Locate the cell with the specified text and output its (x, y) center coordinate. 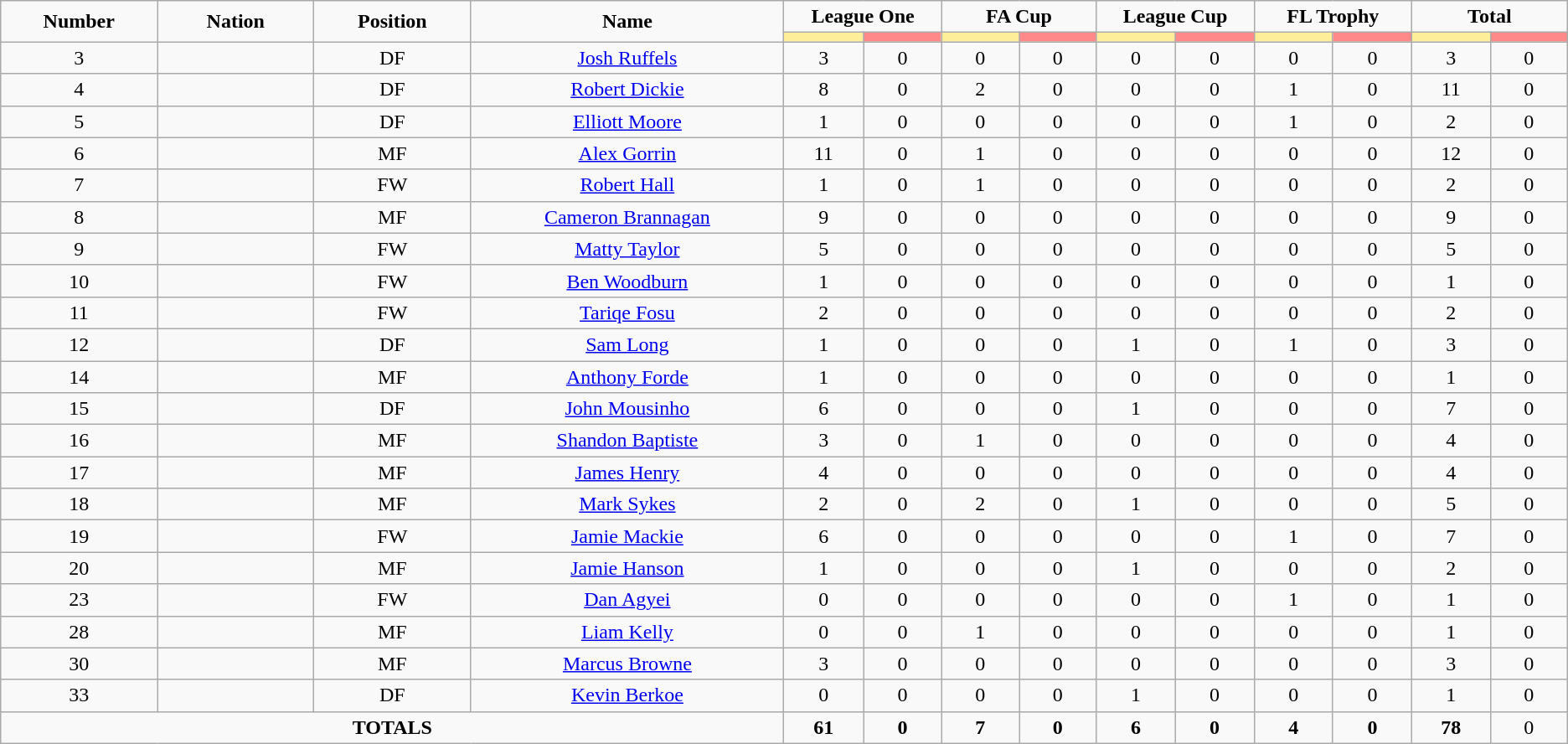
Jamie Mackie (627, 536)
Elliott Moore (627, 121)
Kevin Berkoe (627, 695)
Position (392, 22)
Liam Kelly (627, 632)
Matty Taylor (627, 249)
18 (79, 504)
61 (824, 727)
19 (79, 536)
23 (79, 600)
Ben Woodburn (627, 281)
Robert Hall (627, 185)
Tariqe Fosu (627, 313)
78 (1451, 727)
FL Trophy (1333, 17)
33 (79, 695)
Josh Ruffels (627, 58)
League Cup (1175, 17)
Mark Sykes (627, 504)
10 (79, 281)
Alex Gorrin (627, 153)
15 (79, 409)
League One (863, 17)
Sam Long (627, 344)
Robert Dickie (627, 90)
Nation (236, 22)
Cameron Brannagan (627, 217)
FA Cup (1019, 17)
Total (1489, 17)
Anthony Forde (627, 376)
TOTALS (392, 727)
16 (79, 441)
Jamie Hanson (627, 568)
John Mousinho (627, 409)
30 (79, 664)
Number (79, 22)
17 (79, 473)
Dan Agyei (627, 600)
20 (79, 568)
28 (79, 632)
Shandon Baptiste (627, 441)
Marcus Browne (627, 664)
James Henry (627, 473)
14 (79, 376)
Name (627, 22)
